Extract the (x, y) coordinate from the center of the cell holding the provided text.  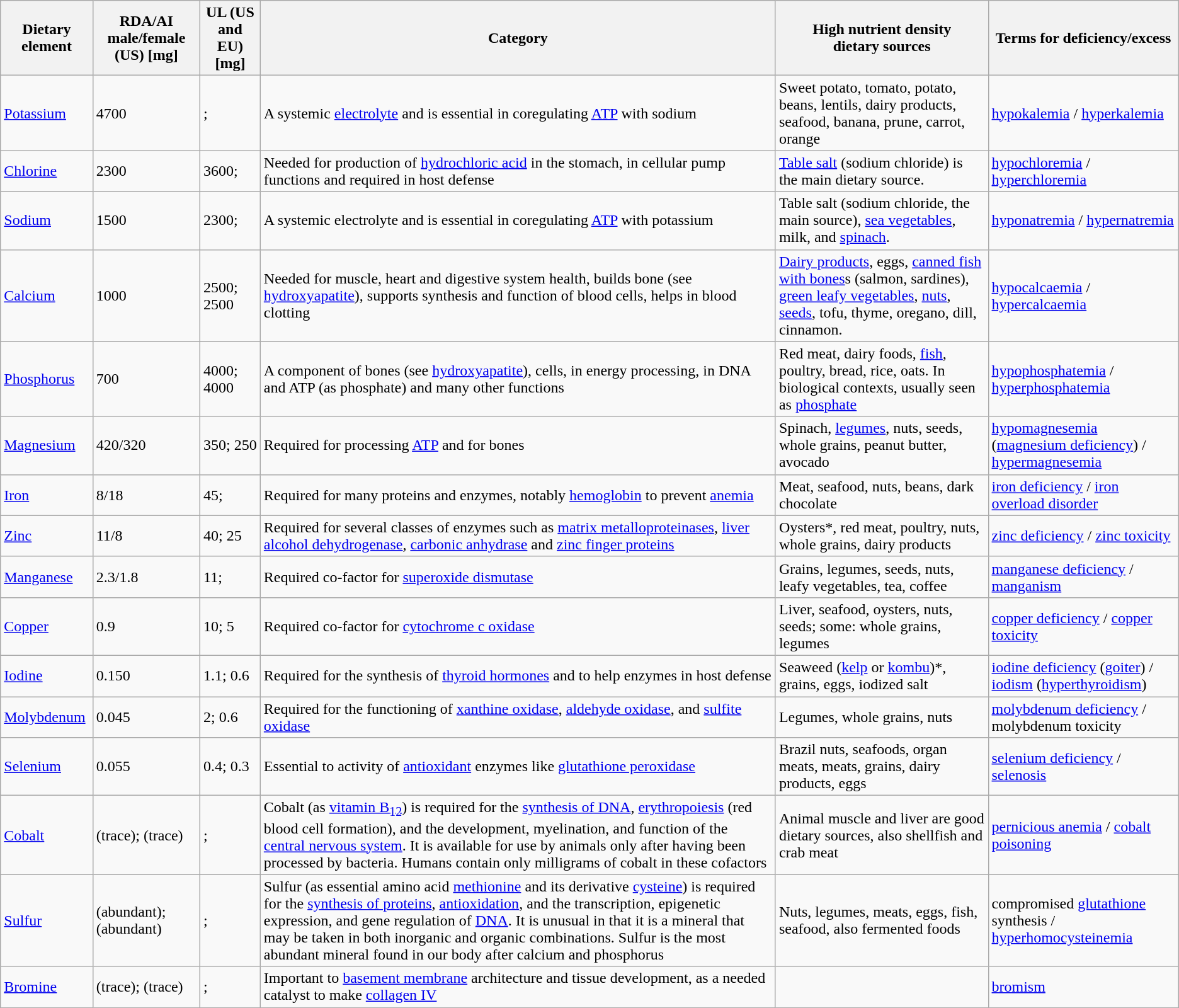
Liver, seafood, oysters, nuts, seeds; some: whole grains, legumes (882, 626)
Selenium (47, 767)
Required for processing ATP and for bones (518, 445)
Required co-factor for superoxide dismutase (518, 577)
Needed for production of hydrochloric acid in the stomach, in cellular pump functions and required in host defense (518, 171)
zinc deficiency / zinc toxicity (1083, 535)
hypophosphatemia / hyperphosphatemia (1083, 379)
Required for many proteins and enzymes, notably hemoglobin to prevent anemia (518, 495)
0.045 (146, 717)
0.4; 0.3 (231, 767)
Required for the synthesis of thyroid hormones and to help enzymes in host defense (518, 675)
Chlorine (47, 171)
Sodium (47, 220)
Legumes, whole grains, nuts (882, 717)
A component of bones (see hydroxyapatite), cells, in energy processing, in DNA and ATP (as phosphate) and many other functions (518, 379)
Table salt (sodium chloride, the main source), sea vegetables, milk, and spinach. (882, 220)
Phosphorus (47, 379)
Magnesium (47, 445)
A systemic electrolyte and is essential in coregulating ATP with potassium (518, 220)
1.1; 0.6 (231, 675)
420/320 (146, 445)
manganese deficiency / manganism (1083, 577)
UL (US and EU) [mg] (231, 38)
A systemic electrolyte and is essential in coregulating ATP with sodium (518, 113)
Sulfur (47, 920)
bromism (1083, 987)
Sweet potato, tomato, potato, beans, lentils, dairy products, seafood, banana, prune, carrot, orange (882, 113)
hyponatremia / hypernatremia (1083, 220)
11; (231, 577)
Iodine (47, 675)
Grains, legumes, seeds, nuts, leafy vegetables, tea, coffee (882, 577)
compromised glutathione synthesis / hyperhomocysteinemia (1083, 920)
Nuts, legumes, meats, eggs, fish, seafood, also fermented foods (882, 920)
11/8 (146, 535)
Spinach, legumes, nuts, seeds, whole grains, peanut butter, avocado (882, 445)
350; 250 (231, 445)
Animal muscle and liver are good dietary sources, also shellfish and crab meat (882, 835)
3600; (231, 171)
Terms for deficiency/excess (1083, 38)
Oysters*, red meat, poultry, nuts, whole grains, dairy products (882, 535)
Red meat, dairy foods, fish, poultry, bread, rice, oats. In biological contexts, usually seen as phosphate (882, 379)
hypomagnesemia (magnesium deficiency) / hypermagnesemia (1083, 445)
Required for several classes of enzymes such as matrix metalloproteinases, liver alcohol dehydrogenase, carbonic anhydrase and zinc finger proteins (518, 535)
45; (231, 495)
1500 (146, 220)
Seaweed (kelp or kombu)*, grains, eggs, iodized salt (882, 675)
Iron (47, 495)
Dairy products, eggs, canned fish with boness (salmon, sardines), green leafy vegetables, nuts, seeds, tofu, thyme, oregano, dill, cinnamon. (882, 295)
iodine deficiency (goiter) / iodism (hyperthyroidism) (1083, 675)
Brazil nuts, seafoods, organ meats, meats, grains, dairy products, eggs (882, 767)
Meat, seafood, nuts, beans, dark chocolate (882, 495)
2; 0.6 (231, 717)
Zinc (47, 535)
10; 5 (231, 626)
hypocalcaemia / hypercalcaemia (1083, 295)
Potassium (47, 113)
0.9 (146, 626)
1000 (146, 295)
Essential to activity of antioxidant enzymes like glutathione peroxidase (518, 767)
2.3/1.8 (146, 577)
(abundant); (abundant) (146, 920)
hypochloremia / hyperchloremia (1083, 171)
High nutrient density dietary sources (882, 38)
2300 (146, 171)
Table salt (sodium chloride) is the main dietary source. (882, 171)
2300; (231, 220)
0.055 (146, 767)
molybdenum deficiency / molybdenum toxicity (1083, 717)
8/18 (146, 495)
RDA/AI male/female (US) [mg] (146, 38)
4700 (146, 113)
Manganese (47, 577)
Copper (47, 626)
4000; 4000 (231, 379)
pernicious anemia / cobalt poisoning (1083, 835)
2500; 2500 (231, 295)
Important to basement membrane architecture and tissue development, as a needed catalyst to make collagen IV (518, 987)
iron deficiency / iron overload disorder (1083, 495)
Cobalt (47, 835)
Bromine (47, 987)
40; 25 (231, 535)
Required co-factor for cytochrome c oxidase (518, 626)
copper deficiency / copper toxicity (1083, 626)
Calcium (47, 295)
selenium deficiency / selenosis (1083, 767)
0.150 (146, 675)
Dietary element (47, 38)
hypokalemia / hyperkalemia (1083, 113)
Required for the functioning of xanthine oxidase, aldehyde oxidase, and sulfite oxidase (518, 717)
700 (146, 379)
Category (518, 38)
Molybdenum (47, 717)
